Detect which cell encompasses the target text, then output its (x, y) center coordinate. 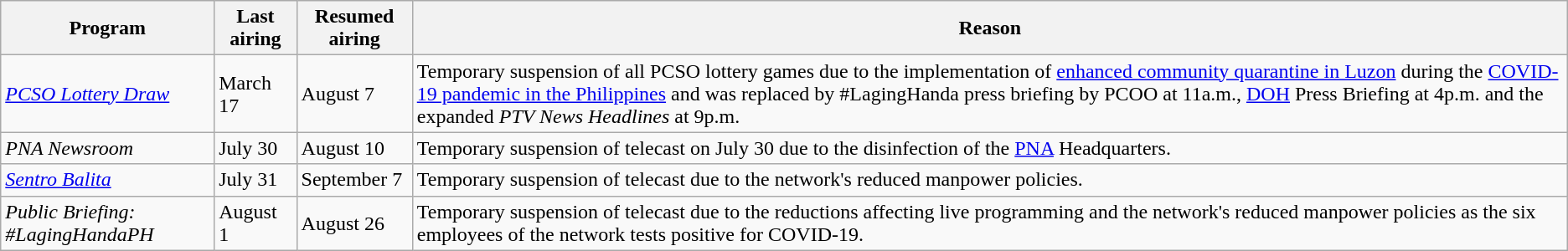
Sentro Balita (107, 180)
Temporary suspension of telecast on July 30 due to the disinfection of the PNA Headquarters. (990, 148)
August 26 (354, 223)
August 1 (255, 223)
Program (107, 28)
July 31 (255, 180)
Last airing (255, 28)
Resumed airing (354, 28)
August 10 (354, 148)
Public Briefing: #LagingHandaPH (107, 223)
March 17 (255, 94)
Reason (990, 28)
Temporary suspension of telecast due to the network's reduced manpower policies. (990, 180)
August 7 (354, 94)
July 30 (255, 148)
PCSO Lottery Draw (107, 94)
PNA Newsroom (107, 148)
September 7 (354, 180)
